Detect which cell encompasses the target text, then output its (X, Y) center coordinate. 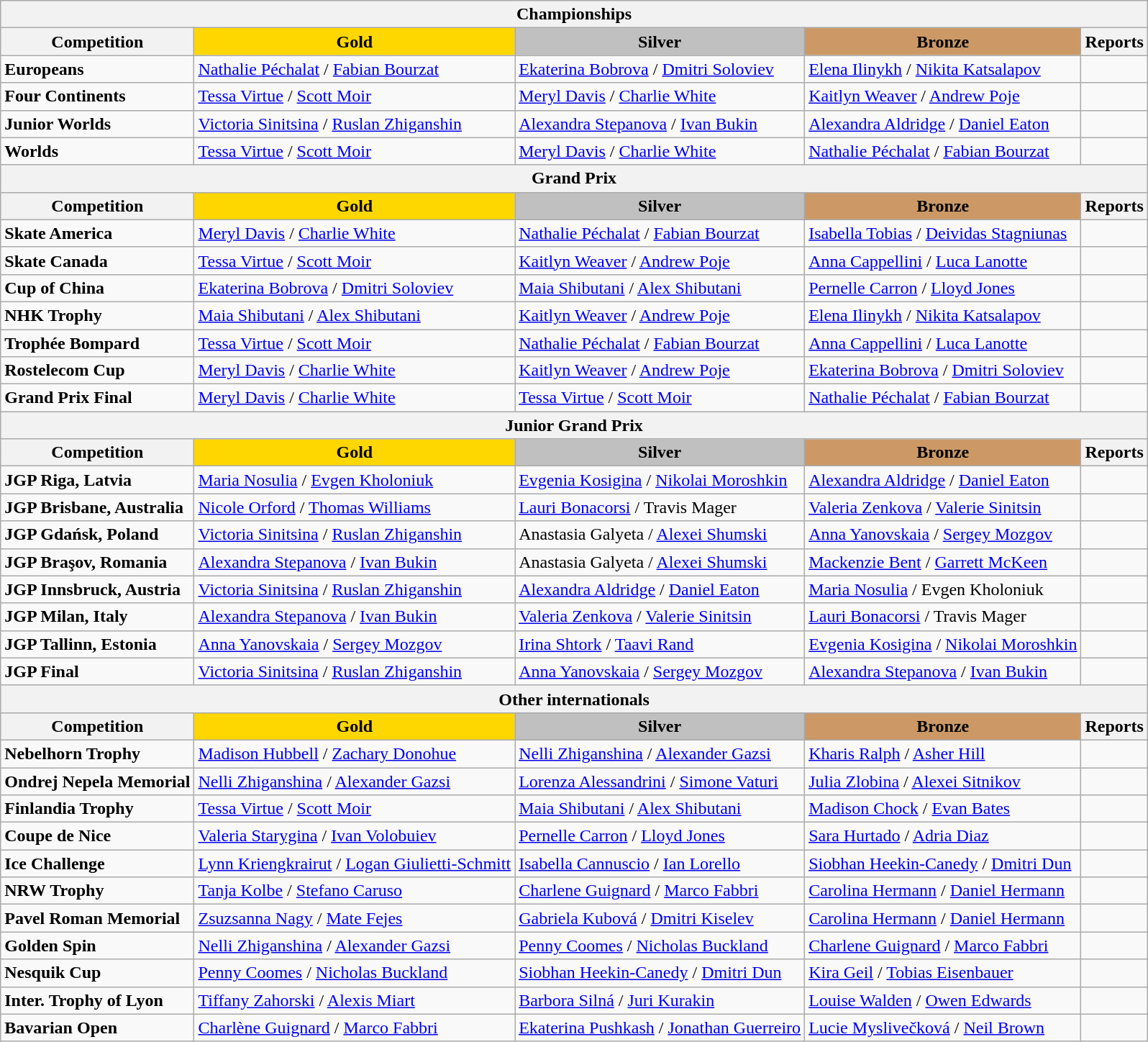
JGP Braşov, Romania (98, 562)
Gabriela Kubová / Dmitri Kiselev (660, 918)
Charlène Guignard / Marco Fabbri (355, 1028)
Madison Hubbell / Zachary Donohue (355, 753)
Inter. Trophy of Lyon (98, 1000)
Nesquik Cup (98, 973)
Other internationals (574, 699)
Zsuzsanna Nagy / Mate Fejes (355, 918)
Coupe de Nice (98, 836)
Ice Challenge (98, 864)
Finlandia Trophy (98, 809)
JGP Riga, Latvia (98, 480)
Isabella Tobias / Deividas Stagniunas (943, 233)
JGP Brisbane, Australia (98, 507)
Grand Prix Final (98, 398)
Kira Geil / Tobias Eisenbauer (943, 973)
Skate Canada (98, 260)
Skate America (98, 233)
Grand Prix (574, 178)
JGP Final (98, 671)
Junior Grand Prix (574, 425)
Madison Chock / Evan Bates (943, 809)
Mackenzie Bent / Garrett McKeen (943, 562)
Four Continents (98, 96)
Nebelhorn Trophy (98, 753)
Europeans (98, 69)
Isabella Cannuscio / Ian Lorello (660, 864)
Cup of China (98, 288)
Ondrej Nepela Memorial (98, 781)
Lucie Myslivečková / Neil Brown (943, 1028)
Kharis Ralph / Asher Hill (943, 753)
Lorenza Alessandrini / Simone Vaturi (660, 781)
NRW Trophy (98, 891)
Irina Shtork / Taavi Rand (660, 644)
JGP Tallinn, Estonia (98, 644)
JGP Milan, Italy (98, 617)
Barbora Silná / Juri Kurakin (660, 1000)
Championships (574, 14)
Trophée Bompard (98, 343)
Sara Hurtado / Adria Diaz (943, 836)
Worlds (98, 151)
Tanja Kolbe / Stefano Caruso (355, 891)
JGP Innsbruck, Austria (98, 589)
Nicole Orford / Thomas Williams (355, 507)
Lynn Kriengkrairut / Logan Giulietti-Schmitt (355, 864)
Louise Walden / Owen Edwards (943, 1000)
JGP Gdańsk, Poland (98, 535)
Tiffany Zahorski / Alexis Miart (355, 1000)
Pavel Roman Memorial (98, 918)
Rostelecom Cup (98, 371)
Julia Zlobina / Alexei Sitnikov (943, 781)
Valeria Starygina / Ivan Volobuiev (355, 836)
Golden Spin (98, 946)
Junior Worlds (98, 124)
NHK Trophy (98, 315)
Ekaterina Pushkash / Jonathan Guerreiro (660, 1028)
Bavarian Open (98, 1028)
